Search for the cell housing the specified text and yield its [x, y] center coordinate. 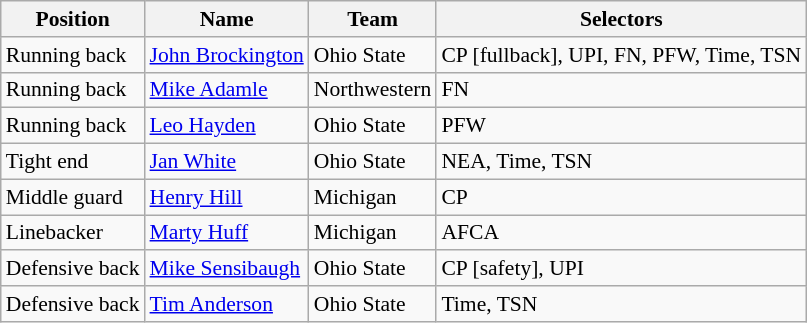
Leo Hayden [227, 126]
CP [fullback], UPI, FN, PFW, Time, TSN [621, 55]
CP [safety], UPI [621, 269]
FN [621, 90]
Mike Adamle [227, 90]
Time, TSN [621, 304]
Henry Hill [227, 197]
AFCA [621, 233]
Selectors [621, 19]
PFW [621, 126]
NEA, Time, TSN [621, 162]
CP [621, 197]
Team [373, 19]
Tight end [73, 162]
Tim Anderson [227, 304]
Position [73, 19]
Name [227, 19]
John Brockington [227, 55]
Middle guard [73, 197]
Jan White [227, 162]
Northwestern [373, 90]
Mike Sensibaugh [227, 269]
Marty Huff [227, 233]
Linebacker [73, 233]
